Scan for the cell matching the given text and deliver its [x, y] coordinate at center. 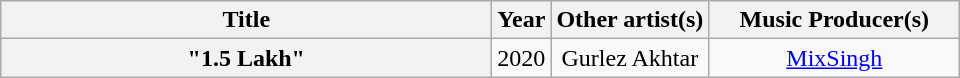
Title [246, 20]
Year [522, 20]
MixSingh [834, 58]
Gurlez Akhtar [630, 58]
2020 [522, 58]
"1.5 Lakh" [246, 58]
Other artist(s) [630, 20]
Music Producer(s) [834, 20]
